Identify which cell holds the provided text, then report its [x, y] central coordinate. 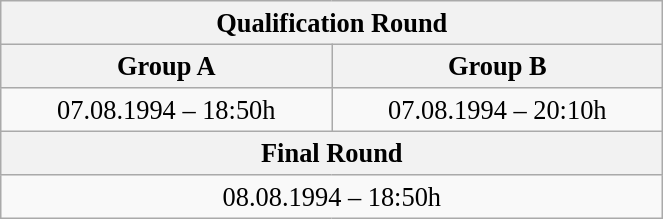
Group B [498, 66]
07.08.1994 – 18:50h [166, 109]
Qualification Round [332, 22]
Group A [166, 66]
Final Round [332, 153]
08.08.1994 – 18:50h [332, 197]
07.08.1994 – 20:10h [498, 109]
